Return the [X, Y] coordinate for the center point of the cell that contains the specified text.  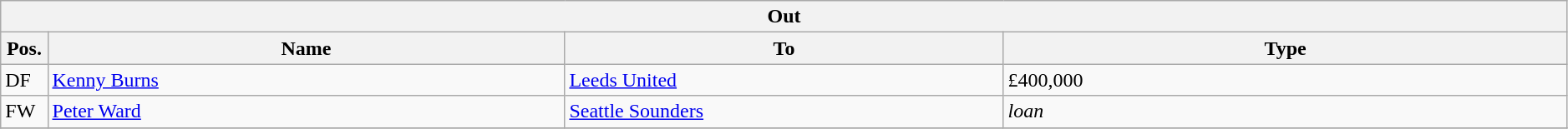
loan [1285, 112]
Pos. [24, 48]
FW [24, 112]
Kenny Burns [306, 80]
Seattle Sounders [784, 112]
Out [784, 17]
Leeds United [784, 80]
Peter Ward [306, 112]
Name [306, 48]
£400,000 [1285, 80]
To [784, 48]
Type [1285, 48]
DF [24, 80]
